Capture the cell that displays the provided text and extract its (X, Y) central coordinate. 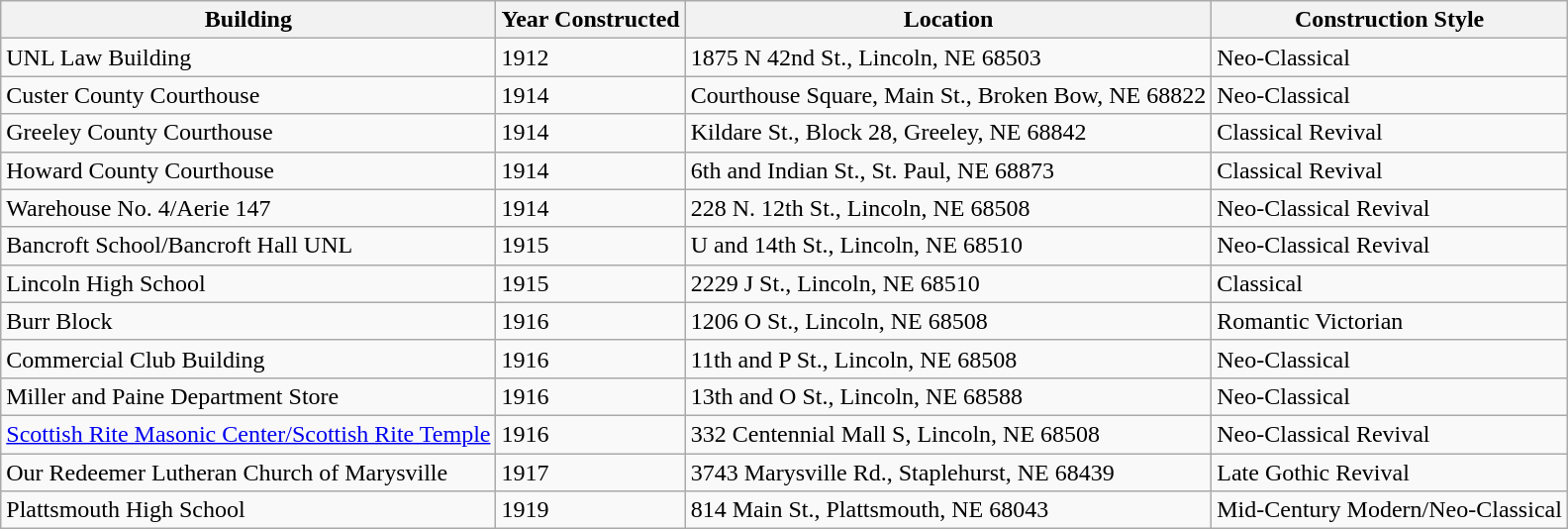
Scottish Rite Masonic Center/Scottish Rite Temple (248, 434)
Building (248, 20)
11th and P St., Lincoln, NE 68508 (948, 359)
Classical (1390, 283)
228 N. 12th St., Lincoln, NE 68508 (948, 208)
1919 (590, 510)
U and 14th St., Lincoln, NE 68510 (948, 246)
Kildare St., Block 28, Greeley, NE 68842 (948, 133)
Warehouse No. 4/Aerie 147 (248, 208)
Construction Style (1390, 20)
Greeley County Courthouse (248, 133)
814 Main St., Plattsmouth, NE 68043 (948, 510)
UNL Law Building (248, 57)
Romantic Victorian (1390, 321)
Miller and Paine Department Store (248, 396)
Custer County Courthouse (248, 95)
Late Gothic Revival (1390, 473)
1917 (590, 473)
2229 J St., Lincoln, NE 68510 (948, 283)
1206 O St., Lincoln, NE 68508 (948, 321)
1912 (590, 57)
Burr Block (248, 321)
Lincoln High School (248, 283)
Courthouse Square, Main St., Broken Bow, NE 68822 (948, 95)
3743 Marysville Rd., Staplehurst, NE 68439 (948, 473)
Mid-Century Modern/Neo-Classical (1390, 510)
332 Centennial Mall S, Lincoln, NE 68508 (948, 434)
1875 N 42nd St., Lincoln, NE 68503 (948, 57)
Year Constructed (590, 20)
Bancroft School/Bancroft Hall UNL (248, 246)
Our Redeemer Lutheran Church of Marysville (248, 473)
Location (948, 20)
6th and Indian St., St. Paul, NE 68873 (948, 170)
Commercial Club Building (248, 359)
13th and O St., Lincoln, NE 68588 (948, 396)
Howard County Courthouse (248, 170)
Plattsmouth High School (248, 510)
